Extract the [x, y] coordinate from the center of the cell holding the provided text.  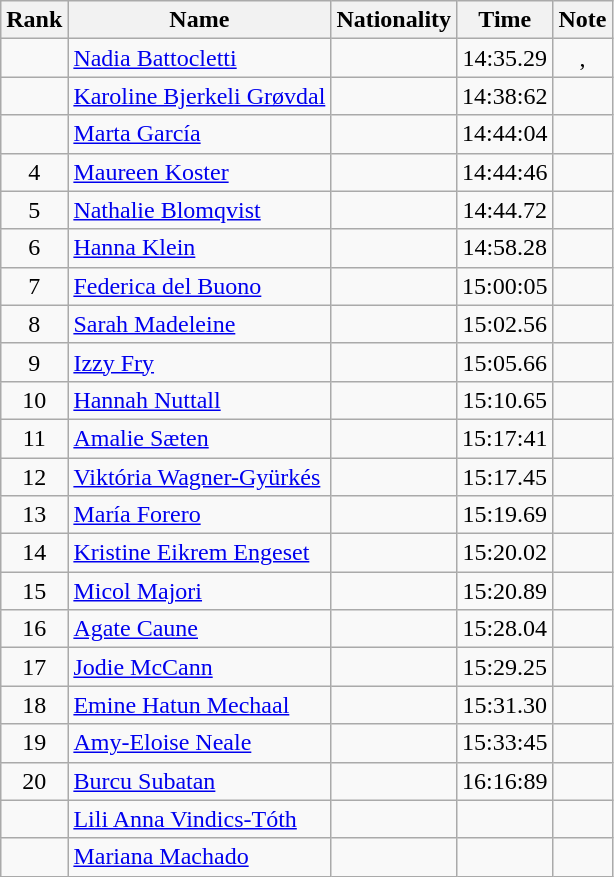
14:44:04 [505, 134]
15:00:05 [505, 286]
Agate Caune [200, 629]
Rank [34, 20]
Mariana Machado [200, 857]
Amalie Sæten [200, 438]
15:20.02 [505, 553]
Marta García [200, 134]
Hannah Nuttall [200, 400]
12 [34, 477]
Name [200, 20]
16:16:89 [505, 781]
Note [582, 20]
Nationality [394, 20]
10 [34, 400]
6 [34, 248]
7 [34, 286]
15:31.30 [505, 705]
14:44:46 [505, 172]
15:02.56 [505, 324]
Federica del Buono [200, 286]
Izzy Fry [200, 362]
16 [34, 629]
5 [34, 210]
14:35.29 [505, 58]
Micol Majori [200, 591]
María Forero [200, 515]
19 [34, 743]
Nadia Battocletti [200, 58]
Hanna Klein [200, 248]
15:17:41 [505, 438]
9 [34, 362]
4 [34, 172]
Nathalie Blomqvist [200, 210]
, [582, 58]
15:33:45 [505, 743]
18 [34, 705]
Burcu Subatan [200, 781]
Jodie McCann [200, 667]
15:28.04 [505, 629]
14:58.28 [505, 248]
13 [34, 515]
Karoline Bjerkeli Grøvdal [200, 96]
8 [34, 324]
Viktória Wagner-Gyürkés [200, 477]
Sarah Madeleine [200, 324]
15:10.65 [505, 400]
Amy-Eloise Neale [200, 743]
11 [34, 438]
Maureen Koster [200, 172]
14 [34, 553]
15:20.89 [505, 591]
15:29.25 [505, 667]
Lili Anna Vindics-Tóth [200, 819]
15:17.45 [505, 477]
15:19.69 [505, 515]
15:05.66 [505, 362]
Kristine Eikrem Engeset [200, 553]
20 [34, 781]
Time [505, 20]
14:38:62 [505, 96]
17 [34, 667]
15 [34, 591]
14:44.72 [505, 210]
Emine Hatun Mechaal [200, 705]
